Capture the cell that displays the provided text and extract its [X, Y] central coordinate. 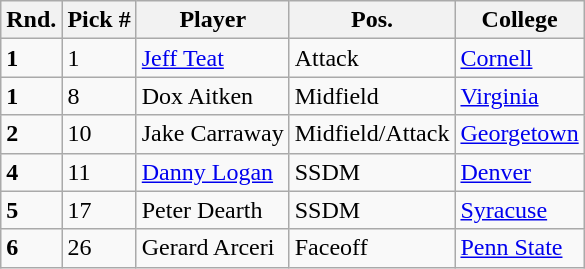
4 [32, 172]
Georgetown [520, 134]
11 [99, 172]
Midfield/Attack [372, 134]
Faceoff [372, 248]
8 [99, 96]
Virginia [520, 96]
Syracuse [520, 210]
26 [99, 248]
Player [212, 20]
Jake Carraway [212, 134]
College [520, 20]
6 [32, 248]
Pick # [99, 20]
Attack [372, 58]
Rnd. [32, 20]
10 [99, 134]
Midfield [372, 96]
Peter Dearth [212, 210]
17 [99, 210]
Danny Logan [212, 172]
Gerard Arceri [212, 248]
Denver [520, 172]
Penn State [520, 248]
Jeff Teat [212, 58]
Cornell [520, 58]
Pos. [372, 20]
2 [32, 134]
Dox Aitken [212, 96]
5 [32, 210]
